From the cell containing the given text, extract its center point as [x, y] coordinate. 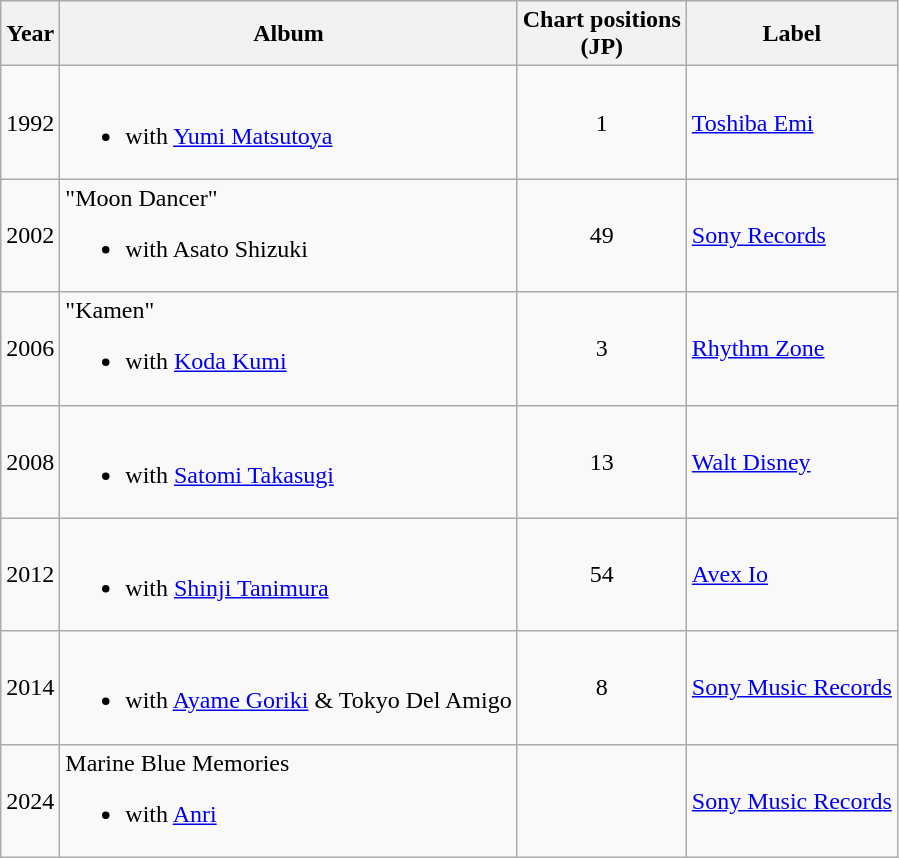
2024 [30, 800]
1 [602, 122]
1992 [30, 122]
49 [602, 236]
with Ayame Goriki & Tokyo Del Amigo [288, 688]
Sony Records [792, 236]
2008 [30, 462]
with Yumi Matsutoya [288, 122]
Label [792, 34]
2014 [30, 688]
Avex Io [792, 574]
"Kamen"with Koda Kumi [288, 348]
Year [30, 34]
with Shinji Tanimura [288, 574]
3 [602, 348]
13 [602, 462]
Walt Disney [792, 462]
with Satomi Takasugi [288, 462]
2002 [30, 236]
2006 [30, 348]
"Moon Dancer"with Asato Shizuki [288, 236]
Rhythm Zone [792, 348]
2012 [30, 574]
Marine Blue Memorieswith Anri [288, 800]
8 [602, 688]
54 [602, 574]
Album [288, 34]
Chart positions(JP) [602, 34]
Toshiba Emi [792, 122]
